Detect which cell encompasses the target text, then output its [x, y] center coordinate. 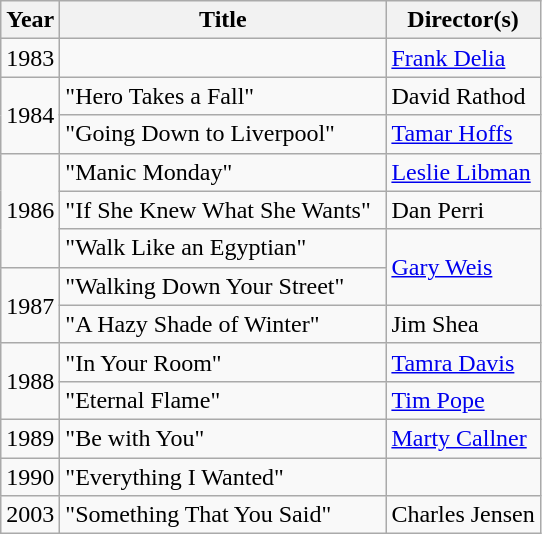
2003 [30, 515]
1987 [30, 305]
1983 [30, 58]
Jim Shea [463, 324]
Year [30, 20]
1989 [30, 438]
Charles Jensen [463, 515]
David Rathod [463, 96]
"Be with You" [223, 438]
Title [223, 20]
"Hero Takes a Fall" [223, 96]
"Everything I Wanted" [223, 477]
"Manic Monday" [223, 172]
"Walking Down Your Street" [223, 286]
Marty Callner [463, 438]
"Going Down to Liverpool" [223, 134]
"Something That You Said" [223, 515]
"In Your Room" [223, 362]
"Walk Like an Egyptian" [223, 248]
Gary Weis [463, 267]
1986 [30, 210]
Leslie Libman [463, 172]
Frank Delia [463, 58]
"A Hazy Shade of Winter" [223, 324]
Tamar Hoffs [463, 134]
"Eternal Flame" [223, 400]
1988 [30, 381]
Dan Perri [463, 210]
"If She Knew What She Wants" [223, 210]
1984 [30, 115]
1990 [30, 477]
Tamra Davis [463, 362]
Tim Pope [463, 400]
Director(s) [463, 20]
